Locate the cell with the specified text and output its (X, Y) center coordinate. 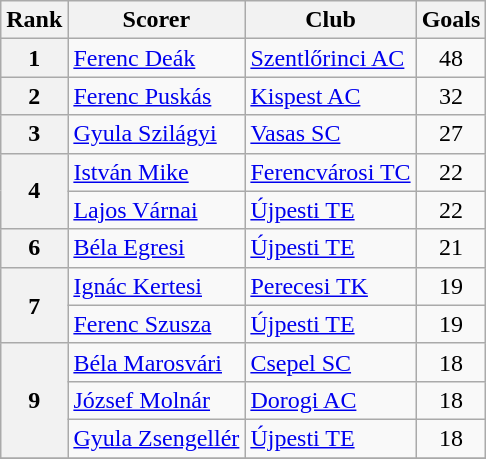
Ferenc Puskás (156, 96)
Csepel SC (330, 362)
Kispest AC (330, 96)
Dorogi AC (330, 400)
Gyula Szilágyi (156, 134)
István Mike (156, 172)
1 (34, 58)
9 (34, 400)
27 (451, 134)
Ferencvárosi TC (330, 172)
Béla Egresi (156, 248)
Lajos Várnai (156, 210)
Gyula Zsengellér (156, 438)
Béla Marosvári (156, 362)
Goals (451, 20)
Scorer (156, 20)
Club (330, 20)
Ignác Kertesi (156, 286)
Rank (34, 20)
Perecesi TK (330, 286)
6 (34, 248)
48 (451, 58)
4 (34, 191)
József Molnár (156, 400)
3 (34, 134)
2 (34, 96)
Ferenc Deák (156, 58)
Szentlőrinci AC (330, 58)
21 (451, 248)
32 (451, 96)
Vasas SC (330, 134)
Ferenc Szusza (156, 324)
7 (34, 305)
